From the cell containing the given text, extract its center point as (x, y) coordinate. 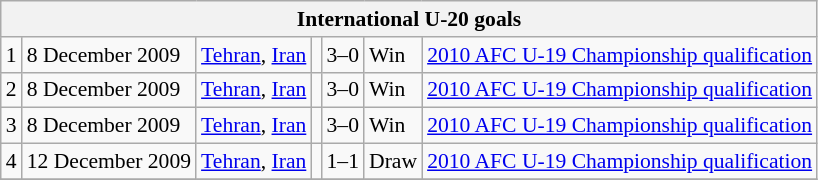
4 (12, 162)
1–1 (342, 162)
1 (12, 55)
2 (12, 90)
3 (12, 126)
International U-20 goals (409, 19)
12 December 2009 (109, 162)
Draw (393, 162)
